Find where the given text appears and provide that cell's center as (X, Y) coordinate. 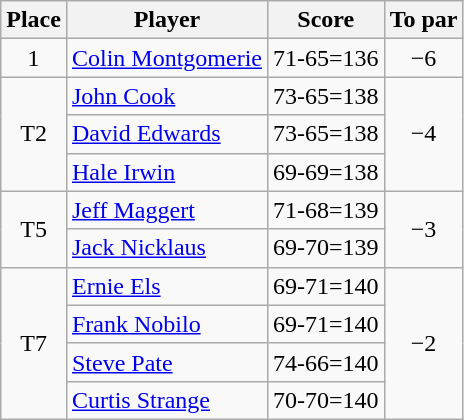
Jeff Maggert (166, 210)
71-68=139 (326, 210)
74-66=140 (326, 362)
1 (34, 58)
Place (34, 20)
John Cook (166, 96)
−2 (424, 343)
Frank Nobilo (166, 324)
69-70=139 (326, 248)
−3 (424, 229)
Jack Nicklaus (166, 248)
Colin Montgomerie (166, 58)
Score (326, 20)
−4 (424, 134)
Steve Pate (166, 362)
Ernie Els (166, 286)
71-65=136 (326, 58)
Player (166, 20)
69-69=138 (326, 172)
David Edwards (166, 134)
T7 (34, 343)
To par (424, 20)
70-70=140 (326, 400)
T2 (34, 134)
Curtis Strange (166, 400)
−6 (424, 58)
Hale Irwin (166, 172)
T5 (34, 229)
